Pinpoint the cell where the given text exists, returning its (x, y) midpoint coordinate. 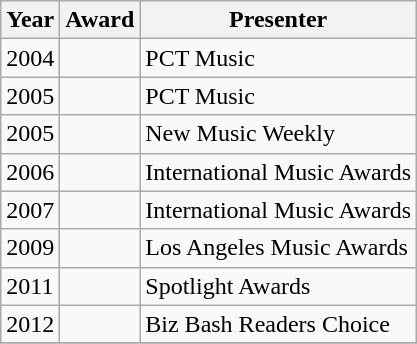
2012 (30, 324)
New Music Weekly (278, 134)
Year (30, 20)
2009 (30, 248)
2011 (30, 286)
2006 (30, 172)
2004 (30, 58)
Biz Bash Readers Choice (278, 324)
Spotlight Awards (278, 286)
Los Angeles Music Awards (278, 248)
Presenter (278, 20)
Award (100, 20)
2007 (30, 210)
